Extract the (x, y) coordinate from the center of the cell holding the provided text.  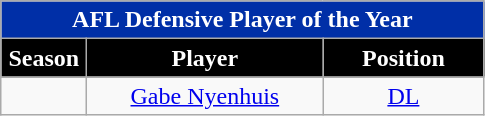
AFL Defensive Player of the Year (242, 20)
Player (205, 58)
Gabe Nyenhuis (205, 96)
DL (404, 96)
Season (44, 58)
Position (404, 58)
